Identify which cell holds the provided text, then report its [x, y] central coordinate. 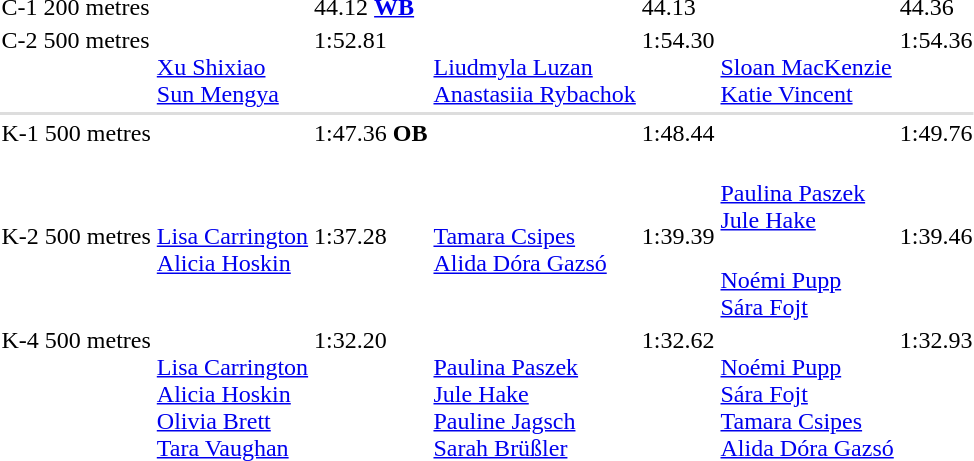
1:39.46 [936, 236]
1:48.44 [678, 133]
1:49.76 [936, 133]
1:37.28 [371, 236]
Sloan MacKenzieKatie Vincent [807, 67]
K-1 500 metres [76, 133]
Lisa CarringtonAlicia Hoskin [232, 236]
Noémi PuppSára Fojt [807, 280]
1:39.39 [678, 236]
Paulina PaszekJule Hake [807, 193]
C-2 500 metres [76, 67]
K-2 500 metres [76, 236]
Liudmyla LuzanAnastasiia Rybachok [534, 67]
1:47.36 OB [371, 133]
Tamara CsipesAlida Dóra Gazsó [534, 236]
1:52.81 [371, 67]
1:54.30 [678, 67]
1:54.36 [936, 67]
Xu ShixiaoSun Mengya [232, 67]
